For the text-containing cell, return its midpoint in (X, Y) coordinate format. 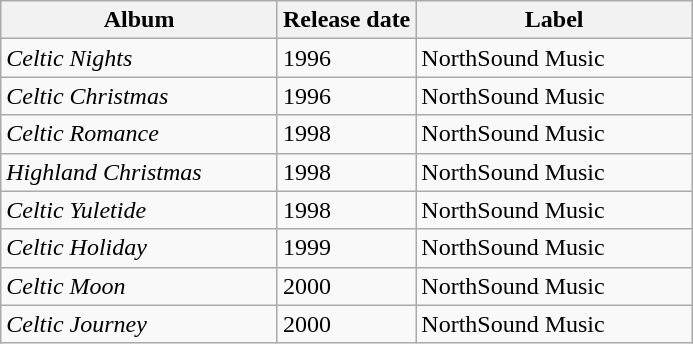
Release date (346, 20)
Celtic Yuletide (140, 210)
Label (554, 20)
Highland Christmas (140, 172)
Celtic Romance (140, 134)
Celtic Moon (140, 286)
Celtic Holiday (140, 248)
Album (140, 20)
Celtic Christmas (140, 96)
1999 (346, 248)
Celtic Nights (140, 58)
Celtic Journey (140, 324)
